For the text-containing cell, return its midpoint in (X, Y) coordinate format. 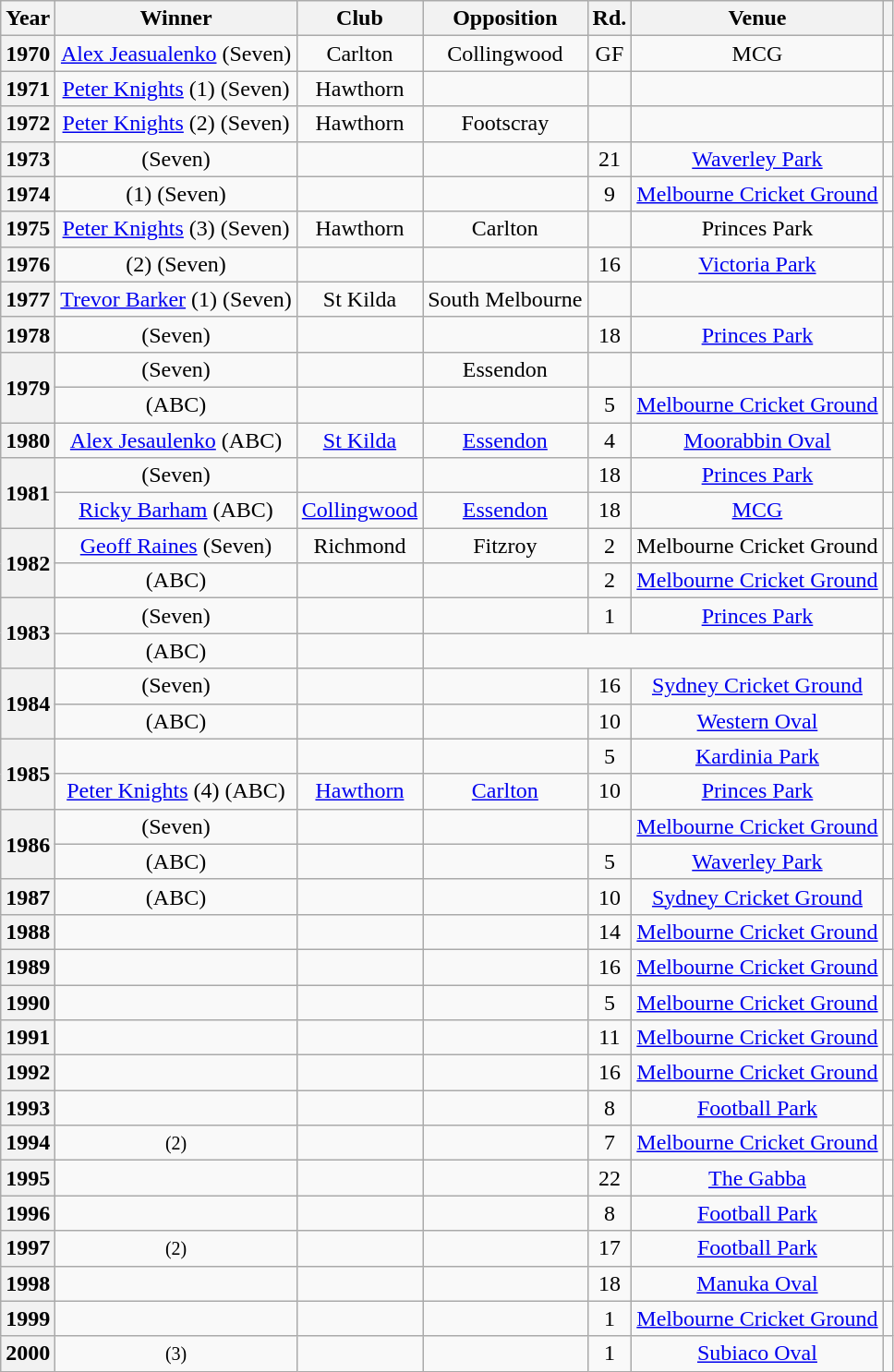
1996 (28, 1213)
1982 (28, 563)
Western Oval (757, 721)
1983 (28, 633)
Venue (757, 18)
11 (610, 1038)
Peter Knights (4) (ABC) (175, 791)
14 (610, 932)
Trevor Barker (1) (Seven) (175, 299)
1995 (28, 1178)
Alex Jesaulenko (ABC) (175, 440)
GF (610, 54)
Peter Knights (1) (Seven) (175, 89)
21 (610, 159)
22 (610, 1178)
Year (28, 18)
Club (359, 18)
1987 (28, 897)
9 (610, 194)
Richmond (359, 546)
1973 (28, 159)
Alex Jeasualenko (Seven) (175, 54)
1970 (28, 54)
1976 (28, 264)
1998 (28, 1283)
1985 (28, 774)
1974 (28, 194)
Opposition (505, 18)
1977 (28, 299)
(3) (175, 1354)
1980 (28, 440)
(1) (Seven) (175, 194)
1991 (28, 1038)
Winner (175, 18)
1984 (28, 704)
1972 (28, 124)
Subiaco Oval (757, 1354)
(2) (Seven) (175, 264)
Fitzroy (505, 546)
Geoff Raines (Seven) (175, 546)
1994 (28, 1143)
Footscray (505, 124)
1997 (28, 1248)
1981 (28, 493)
The Gabba (757, 1178)
Peter Knights (2) (Seven) (175, 124)
7 (610, 1143)
1999 (28, 1318)
17 (610, 1248)
1978 (28, 334)
Rd. (610, 18)
1992 (28, 1073)
2000 (28, 1354)
1986 (28, 844)
Victoria Park (757, 264)
1990 (28, 1002)
Kardinia Park (757, 756)
4 (610, 440)
1979 (28, 387)
1993 (28, 1108)
Peter Knights (3) (Seven) (175, 229)
1989 (28, 967)
Moorabbin Oval (757, 440)
Manuka Oval (757, 1283)
1971 (28, 89)
South Melbourne (505, 299)
1988 (28, 932)
1975 (28, 229)
Ricky Barham (ABC) (175, 511)
